Output the [x, y] coordinate of the center of the cell containing the given text.  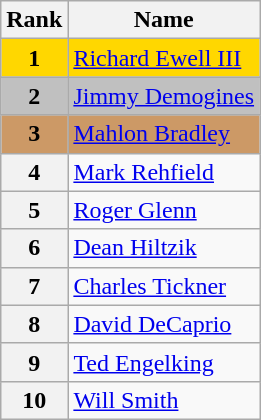
10 [34, 400]
9 [34, 362]
Roger Glenn [164, 210]
Dean Hiltzik [164, 248]
Mark Rehfield [164, 172]
5 [34, 210]
Rank [34, 20]
6 [34, 248]
8 [34, 324]
7 [34, 286]
Name [164, 20]
Ted Engelking [164, 362]
Richard Ewell III [164, 58]
Charles Tickner [164, 286]
2 [34, 96]
Jimmy Demogines [164, 96]
Will Smith [164, 400]
4 [34, 172]
Mahlon Bradley [164, 134]
1 [34, 58]
3 [34, 134]
David DeCaprio [164, 324]
